For the text-containing cell, return its midpoint in [x, y] coordinate format. 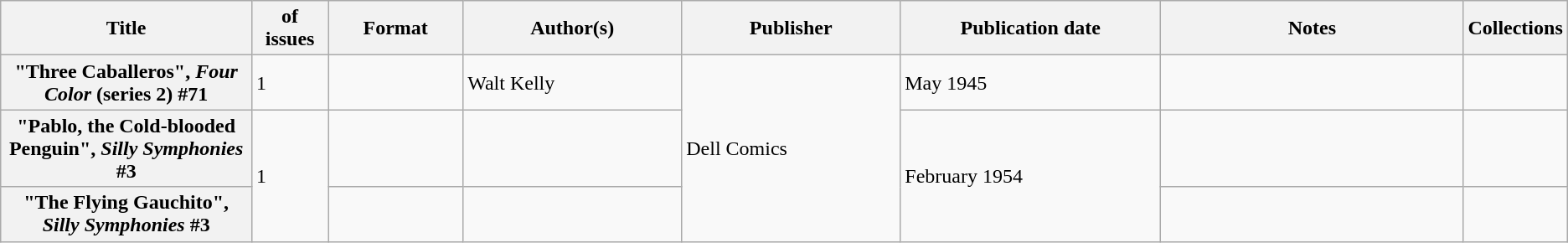
of issues [290, 28]
Notes [1312, 28]
"Three Caballeros", Four Color (series 2) #71 [126, 82]
Dell Comics [791, 148]
Publication date [1030, 28]
Title [126, 28]
"Pablo, the Cold-blooded Penguin", Silly Symphonies #3 [126, 148]
Walt Kelly [573, 82]
"The Flying Gauchito", Silly Symphonies #3 [126, 215]
February 1954 [1030, 176]
Collections [1515, 28]
May 1945 [1030, 82]
Publisher [791, 28]
Author(s) [573, 28]
Format [395, 28]
